Return the (x, y) coordinate for the center point of the cell that contains the specified text.  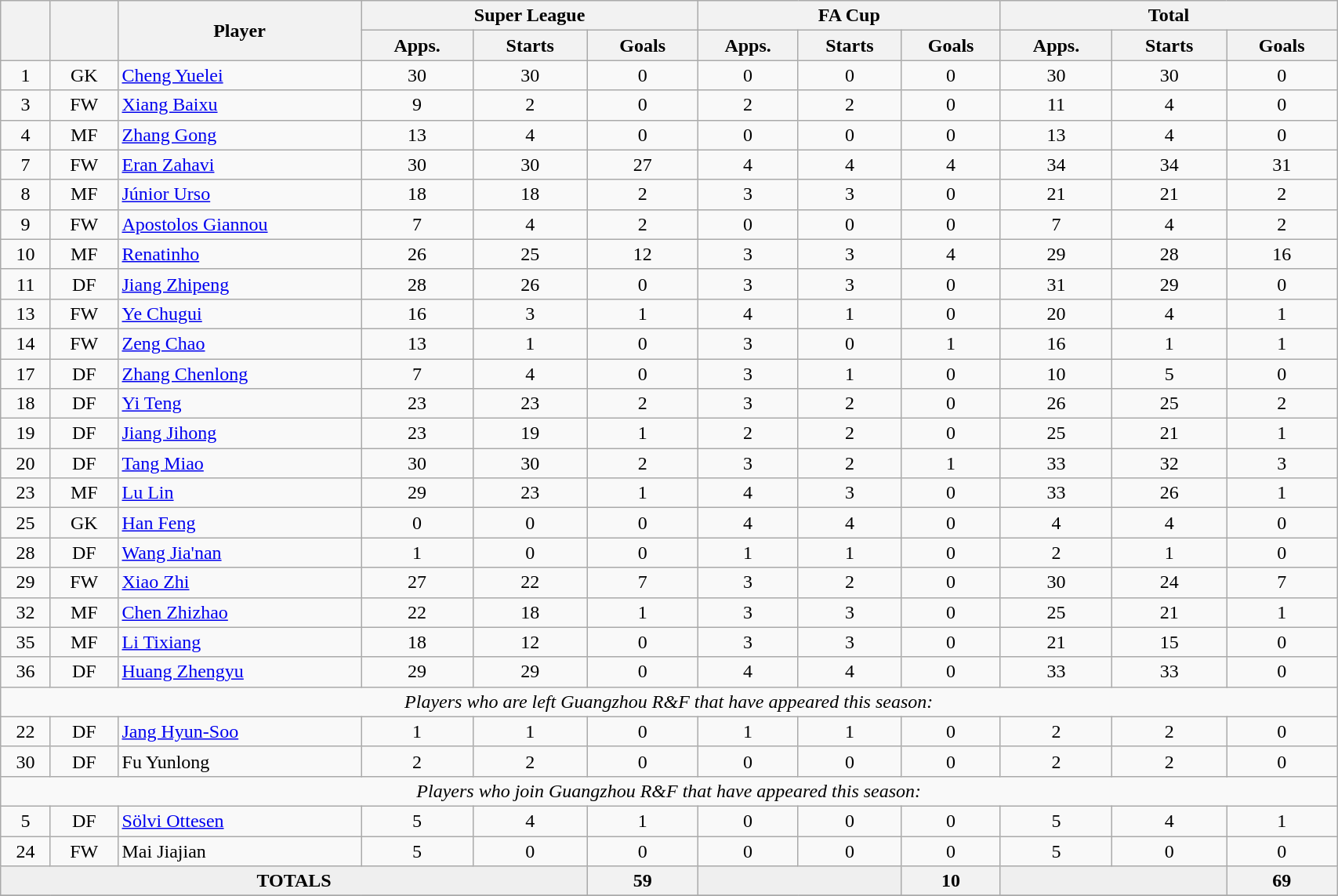
Super League (530, 16)
14 (26, 343)
Fu Yunlong (240, 761)
36 (26, 672)
69 (1282, 881)
Jang Hyun-Soo (240, 731)
15 (1169, 642)
Cheng Yuelei (240, 75)
Zeng Chao (240, 343)
Players who join Guangzhou R&F that have appeared this season: (669, 791)
Zhang Chenlong (240, 374)
Total (1168, 16)
Eran Zahavi (240, 165)
Players who are left Guangzhou R&F that have appeared this season: (669, 702)
Yi Teng (240, 404)
Huang Zhengyu (240, 672)
Han Feng (240, 523)
Jiang Jihong (240, 433)
TOTALS (295, 881)
Júnior Urso (240, 194)
Chen Zhizhao (240, 612)
FA Cup (849, 16)
Lu Lin (240, 493)
Mai Jiajian (240, 851)
Apostolos Giannou (240, 224)
Renatinho (240, 254)
Xiang Baixu (240, 105)
Ye Chugui (240, 314)
Sölvi Ottesen (240, 821)
Zhang Gong (240, 135)
Player (240, 31)
17 (26, 374)
Xiao Zhi (240, 582)
Li Tixiang (240, 642)
35 (26, 642)
Tang Miao (240, 463)
59 (643, 881)
Wang Jia'nan (240, 553)
Jiang Zhipeng (240, 284)
8 (26, 194)
